For the text-containing cell, return its midpoint in (X, Y) coordinate format. 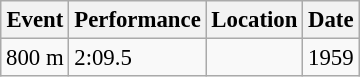
2:09.5 (138, 58)
Event (35, 20)
800 m (35, 58)
Location (254, 20)
Date (331, 20)
Performance (138, 20)
1959 (331, 58)
